Output the (X, Y) coordinate of the center of the cell containing the given text.  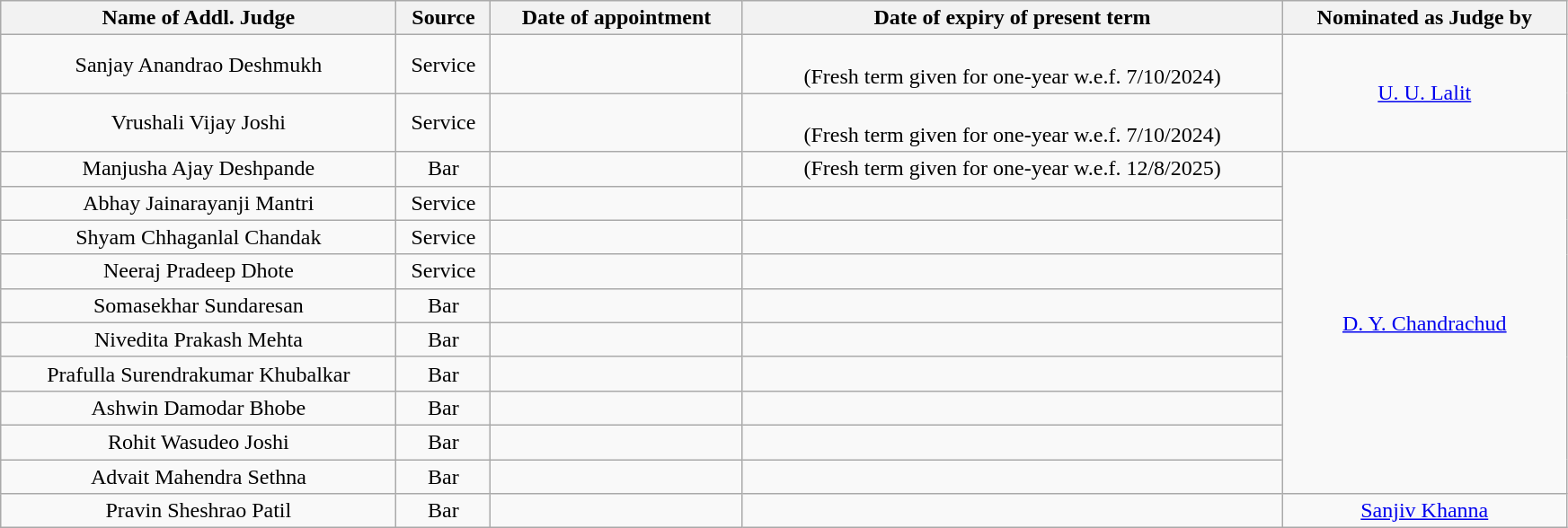
Date of expiry of present term (1012, 18)
Shyam Chhaganlal Chandak (199, 237)
Sanjay Anandrao Deshmukh (199, 65)
Source (444, 18)
Date of appointment (616, 18)
Manjusha Ajay Deshpande (199, 169)
Advait Mahendra Sethna (199, 477)
Ashwin Damodar Bhobe (199, 408)
Pravin Sheshrao Patil (199, 511)
Abhay Jainarayanji Mantri (199, 203)
Vrushali Vijay Joshi (199, 122)
(Fresh term given for one-year w.e.f. 12/8/2025) (1012, 169)
U. U. Lalit (1425, 93)
Somasekhar Sundaresan (199, 305)
Rohit Wasudeo Joshi (199, 442)
Nivedita Prakash Mehta (199, 339)
Nominated as Judge by (1425, 18)
Name of Addl. Judge (199, 18)
Prafulla Surendrakumar Khubalkar (199, 374)
Neeraj Pradeep Dhote (199, 271)
D. Y. Chandrachud (1425, 323)
Sanjiv Khanna (1425, 511)
